Pinpoint the cell where the given text exists, returning its (x, y) midpoint coordinate. 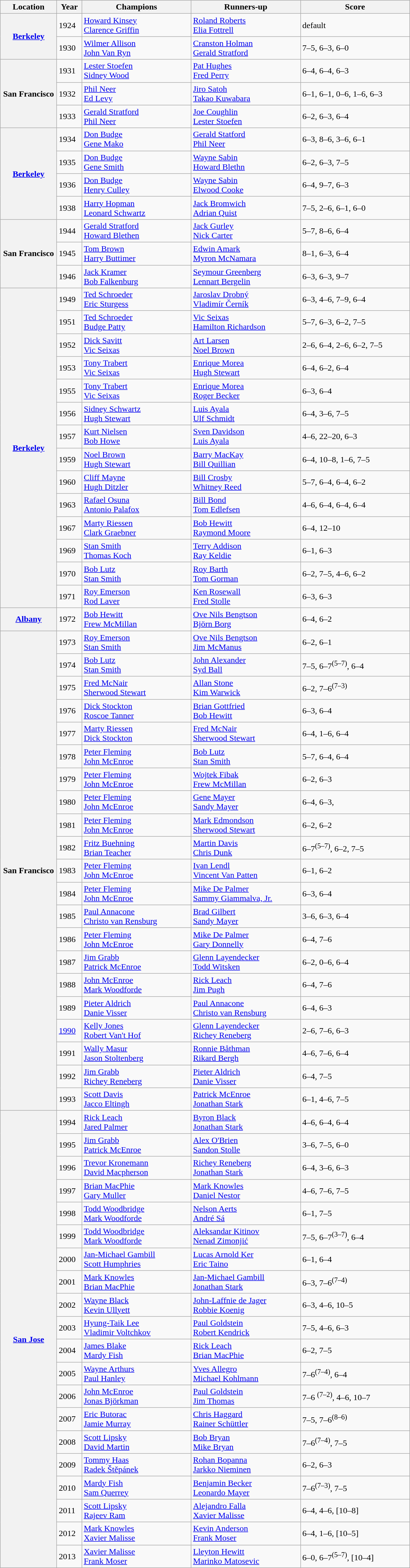
Brian MacPhie Gary Muller (136, 1191)
Mike De Palmer Gary Donnelly (246, 939)
Barry MacKay Bill Quillian (246, 459)
1983 (70, 870)
Year (70, 7)
1924 (70, 25)
Lucas Arnold Ker Eric Taino (246, 1259)
6–2, 7–5 (355, 1350)
Dick Savitt Vic Seixas (136, 345)
6–2, 6–3, 6–4 (355, 117)
5–7, 6–4, 6–4 (355, 757)
Alejandro Falla Xavier Malisse (246, 1510)
2009 (70, 1465)
1988 (70, 985)
6–1, 7–5 (355, 1213)
Edwin Amark Myron McNamara (246, 254)
Trevor Kronemann David Macpherson (136, 1168)
Terry Addison Ray Keldie (246, 551)
Bill Bond Tom Edlefsen (246, 505)
1990 (70, 1031)
1953 (70, 368)
Albany (29, 619)
6–4, 1–6, 6–4 (355, 733)
Rohan Bopanna Jarkko Nieminen (246, 1465)
1967 (70, 528)
1951 (70, 322)
John Alexander Syd Ball (246, 665)
Roy Emerson Rod Laver (136, 596)
1992 (70, 1076)
Vic Seixas Hamilton Richardson (246, 322)
1993 (70, 1099)
1981 (70, 825)
Mark Knowles Daniel Nestor (246, 1191)
Scott Lipsky David Martin (136, 1442)
7–6 (7–2), 4–6, 10–7 (355, 1397)
1938 (70, 208)
Art Larsen Noel Brown (246, 345)
7–5, 6–3, 6–0 (355, 48)
Roy Barth Tom Gorman (246, 573)
2011 (70, 1510)
Wayne Black Kevin Ullyett (136, 1305)
Benjamin Becker Leonardo Mayer (246, 1488)
John-Laffnie de Jager Robbie Koenig (246, 1305)
6–4, 1–6, [10–5] (355, 1534)
6–2, 7–6(7–3) (355, 688)
6–1, 6–1, 0–6, 1–6, 6–3 (355, 93)
6–4, 4–6, [10–8] (355, 1510)
1934 (70, 139)
Ken Rosewall Fred Stolle (246, 596)
6–3, 7–6(7–4) (355, 1282)
1987 (70, 962)
Lleyton Hewitt Marinko Matosevic (246, 1556)
1935 (70, 162)
Patrick McEnroe Jonathan Stark (246, 1099)
Noel Brown Hugh Stewart (136, 459)
Gerald Stratford Phil Neer (136, 117)
4–6, 22–20, 6–3 (355, 436)
Mike De Palmer Sammy Giammalva, Jr. (246, 894)
Kevin Anderson Frank Moser (246, 1534)
1997 (70, 1191)
6–2, 0–6, 6–4 (355, 962)
2013 (70, 1556)
Kelly Jones Robert Van't Hof (136, 1031)
1979 (70, 779)
8–1, 6–3, 6–4 (355, 254)
6–4, 6–3 (355, 1007)
Don Budge Henry Culley (136, 185)
Mark Knowles Brian MacPhie (136, 1282)
Glenn Layendecker Todd Witsken (246, 962)
4–6, 7–6, 7–5 (355, 1191)
Gerald Statford Phil Neer (246, 139)
James Blake Mardy Fish (136, 1350)
1931 (70, 71)
1963 (70, 505)
1960 (70, 482)
Jiro Satoh Takao Kuwabara (246, 93)
2006 (70, 1397)
2000 (70, 1259)
6–2, 6–3, 7–5 (355, 162)
Howard Kinsey Clarence Griffin (136, 25)
6–4, 6–2 (355, 619)
Tommy Haas Radek Štěpánek (136, 1465)
1989 (70, 1007)
2007 (70, 1419)
6–2, 7–5, 4–6, 6–2 (355, 573)
6–1, 4–6, 7–5 (355, 1099)
Jim Grabb Richey Reneberg (136, 1076)
Jack Gurley Nick Carter (246, 230)
6–4, 10–8, 1–6, 7–5 (355, 459)
1996 (70, 1168)
Rick Leach Brian MacPhie (246, 1350)
Richey Reneberg Jonathan Stark (246, 1168)
Marty Riessen Clark Graebner (136, 528)
Champions (136, 7)
6–4, 6–2, 6–4 (355, 368)
1959 (70, 459)
Gerald Stratford Howard Blethen (136, 230)
1995 (70, 1145)
6–3, 4–6, 7–9, 6–4 (355, 299)
Ronnie Båthman Rikard Bergh (246, 1054)
6–0, 6–7(5–7), [10–4] (355, 1556)
Ove Nils Bengtson Jim McManus (246, 642)
Don Budge Gene Smith (136, 162)
Stan Smith Thomas Koch (136, 551)
1994 (70, 1122)
1985 (70, 916)
1932 (70, 93)
7–5, 6–7(5–7), 6–4 (355, 665)
Roland Roberts Elia Fottrell (246, 25)
1976 (70, 711)
Glenn Layendecker Richey Reneberg (246, 1031)
6–1, 6–2 (355, 870)
Allan Stone Kim Warwick (246, 688)
Ted Schroeder Eric Sturgess (136, 299)
5–7, 8–6, 6–4 (355, 230)
Yves Allegro Michael Kohlmann (246, 1373)
Xavier Malisse Frank Moser (136, 1556)
Jaroslav Drobný Vladimír Černík (246, 299)
John McEnroe Jonas Björkman (136, 1397)
4–6, 6–4, 6–4 (355, 1122)
Pat Hughes Fred Perry (246, 71)
Tom Brown Harry Buttimer (136, 254)
1952 (70, 345)
Enrique Morea Roger Becker (246, 391)
1970 (70, 573)
1933 (70, 117)
1955 (70, 391)
7–6(7–4), 6–4 (355, 1373)
2–6, 6–4, 2–6, 6–2, 7–5 (355, 345)
1949 (70, 299)
6–2, 6–1 (355, 642)
1957 (70, 436)
1972 (70, 619)
Ove Nils Bengtson Björn Borg (246, 619)
Hyung-Taik Lee Vladimir Voltchkov (136, 1328)
6–3, 6–3 (355, 596)
2002 (70, 1305)
1991 (70, 1054)
1977 (70, 733)
1945 (70, 254)
1936 (70, 185)
Dick Stockton Roscoe Tanner (136, 711)
Aleksandar Kitinov Nenad Zimonjić (246, 1236)
Kurt Nielsen Bob Howe (136, 436)
5–7, 6–3, 6–2, 7–5 (355, 322)
Jack Bromwich Adrian Quist (246, 208)
Paul Goldstein Robert Kendrick (246, 1328)
Luis Ayala Ulf Schmidt (246, 414)
Harry Hopman Leonard Schwartz (136, 208)
6–3, 4–6, 10–5 (355, 1305)
Paul Goldstein Jim Thomas (246, 1397)
Nelson Aerts André Sá (246, 1213)
1974 (70, 665)
6–1, 6–4 (355, 1259)
5–7, 6–4, 6–4, 6–2 (355, 482)
6–4, 6–3, (355, 802)
1982 (70, 848)
Mardy Fish Sam Querrey (136, 1488)
Wayne Sabin Elwood Cooke (246, 185)
2003 (70, 1328)
6–3, 6–3, 9–7 (355, 276)
Bob Hewitt Frew McMillan (136, 619)
Wayne Sabin Howard Blethn (246, 162)
1973 (70, 642)
1998 (70, 1213)
Fritz Buehning Brian Teacher (136, 848)
Roy Emerson Stan Smith (136, 642)
Phil Neer Ed Levy (136, 93)
Bob Bryan Mike Bryan (246, 1442)
Mark Edmondson Sherwood Stewart (246, 825)
3–6, 6–3, 6–4 (355, 916)
Ivan Lendl Vincent Van Patten (246, 870)
Scott Davis Jacco Eltingh (136, 1099)
Jan-Michael Gambill Jonathan Stark (246, 1282)
2004 (70, 1350)
Marty Riessen Dick Stockton (136, 733)
6–4, 6–4, 6–3 (355, 71)
Chris Haggard Rainer Schüttler (246, 1419)
6–4, 3–6, 7–5 (355, 414)
2–6, 7–6, 6–3 (355, 1031)
Scott Lipsky Rajeev Ram (136, 1510)
2008 (70, 1442)
Ted Schroeder Budge Patty (136, 322)
Gene Mayer Sandy Mayer (246, 802)
Joe Coughlin Lester Stoefen (246, 117)
Lester Stoefen Sidney Wood (136, 71)
Rafael Osuna Antonio Palafox (136, 505)
John McEnroe Mark Woodforde (136, 985)
6–4, 9–7, 6–3 (355, 185)
2005 (70, 1373)
7–6(7–3), 7–5 (355, 1488)
Bob Hewitt Raymond Moore (246, 528)
1978 (70, 757)
Martin Davis Chris Dunk (246, 848)
Rick Leach Jared Palmer (136, 1122)
1986 (70, 939)
6–3, 8–6, 3–6, 6–1 (355, 139)
6–4, 3–6, 6–3 (355, 1168)
Runners-up (246, 7)
Jack Kramer Bob Falkenburg (136, 276)
4–6, 6–4, 6–4, 6–4 (355, 505)
3–6, 7–5, 6–0 (355, 1145)
6–4, 7–5 (355, 1076)
6–2, 6–2 (355, 825)
San Jose (29, 1339)
2010 (70, 1488)
6–4, 12–10 (355, 528)
Sidney Schwartz Hugh Stewart (136, 414)
1969 (70, 551)
Rick Leach Jim Pugh (246, 985)
7–6(7–4), 7–5 (355, 1442)
Byron Black Jonathan Stark (246, 1122)
1971 (70, 596)
Wayne Arthurs Paul Hanley (136, 1373)
4–6, 7–6, 6–4 (355, 1054)
Alex O'Brien Sandon Stolle (246, 1145)
Seymour Greenberg Lennart Bergelin (246, 276)
1946 (70, 276)
Cliff Mayne Hugh Ditzler (136, 482)
1984 (70, 894)
1980 (70, 802)
6–7(5–7), 6–2, 7–5 (355, 848)
default (355, 25)
Wilmer Allison John Van Ryn (136, 48)
1944 (70, 230)
1956 (70, 414)
1975 (70, 688)
2001 (70, 1282)
1999 (70, 1236)
6–1, 6–3 (355, 551)
7–5, 4–6, 6–3 (355, 1328)
Bill Crosby Whitney Reed (246, 482)
Sven Davidson Luis Ayala (246, 436)
7–5, 7–6(8–6) (355, 1419)
Eric Butorac Jamie Murray (136, 1419)
Mark Knowles Xavier Malisse (136, 1534)
Cranston Holman Gerald Stratford (246, 48)
7–5, 6–7(3–7), 6–4 (355, 1236)
2012 (70, 1534)
Jan-Michael Gambill Scott Humphries (136, 1259)
Wojtek Fibak Frew McMillan (246, 779)
Brian Gottfried Bob Hewitt (246, 711)
1930 (70, 48)
Location (29, 7)
7–5, 2–6, 6–1, 6–0 (355, 208)
Wally Masur Jason Stoltenberg (136, 1054)
Enrique Morea Hugh Stewart (246, 368)
Don Budge Gene Mako (136, 139)
Brad Gilbert Sandy Mayer (246, 916)
Score (355, 7)
